Identify which cell holds the provided text, then report its [X, Y] central coordinate. 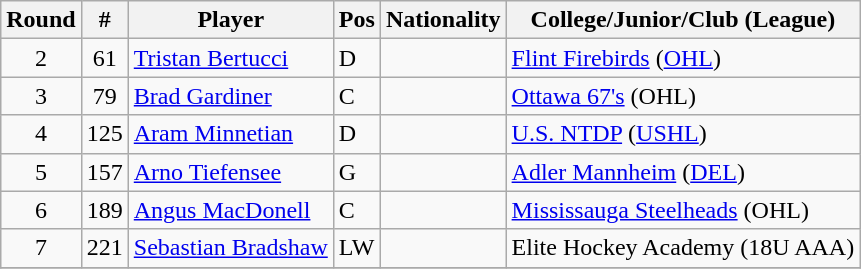
4 [41, 134]
189 [104, 210]
6 [41, 210]
Aram Minnetian [230, 134]
221 [104, 248]
2 [41, 58]
3 [41, 96]
7 [41, 248]
Flint Firebirds (OHL) [683, 58]
79 [104, 96]
U.S. NTDP (USHL) [683, 134]
5 [41, 172]
Round [41, 20]
G [356, 172]
125 [104, 134]
Adler Mannheim (DEL) [683, 172]
LW [356, 248]
Elite Hockey Academy (18U AAA) [683, 248]
# [104, 20]
Nationality [443, 20]
Ottawa 67's (OHL) [683, 96]
Tristan Bertucci [230, 58]
157 [104, 172]
61 [104, 58]
Angus MacDonell [230, 210]
Brad Gardiner [230, 96]
Player [230, 20]
Arno Tiefensee [230, 172]
Sebastian Bradshaw [230, 248]
College/Junior/Club (League) [683, 20]
Pos [356, 20]
Mississauga Steelheads (OHL) [683, 210]
